Capture the cell that displays the provided text and extract its [X, Y] central coordinate. 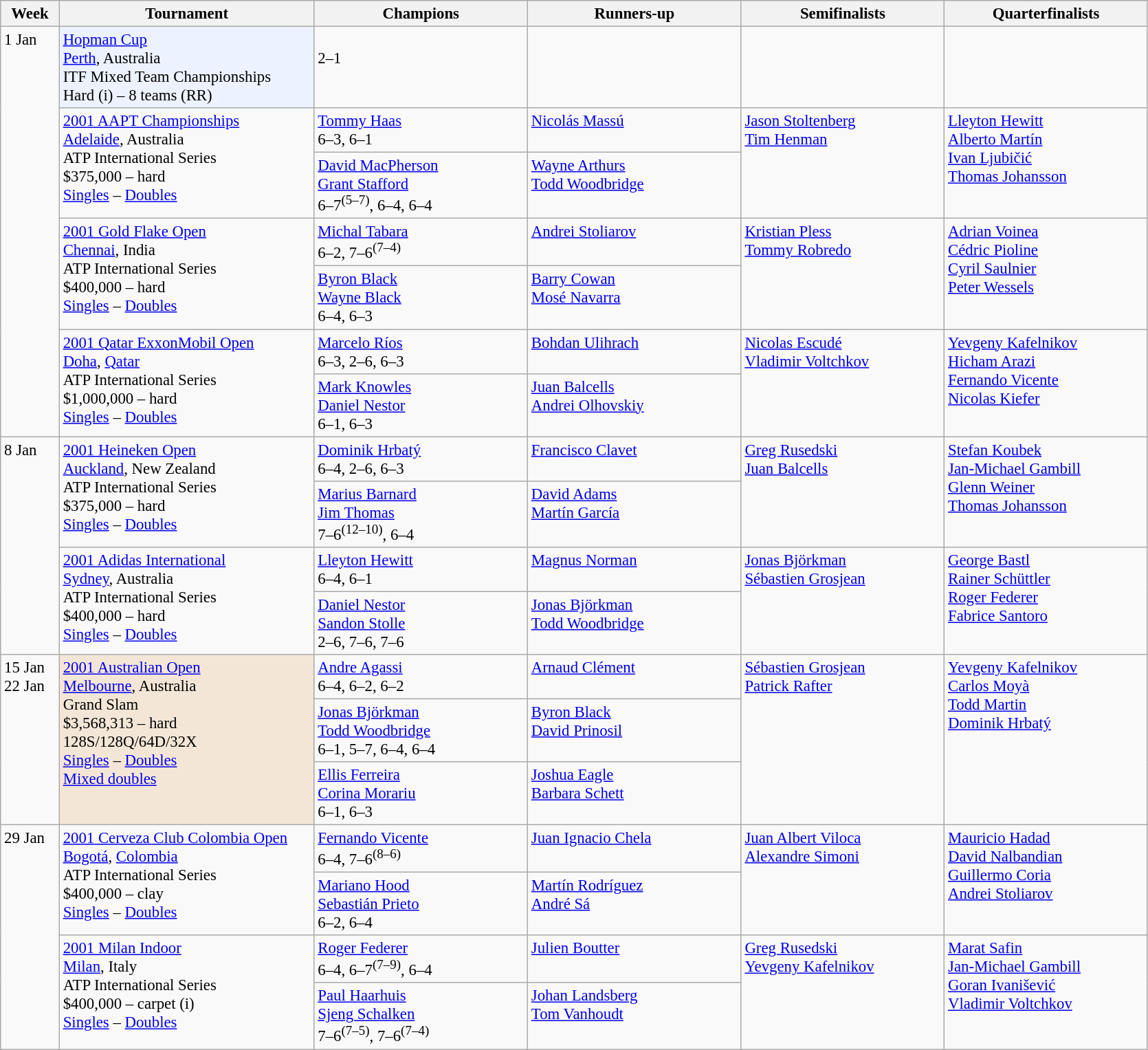
Nicolás Massú [635, 131]
Andre Agassi 6–4, 6–2, 6–2 [421, 677]
2001 Milan Indoor Milan, ItalyATP International Series$400,000 – carpet (i) Singles – Doubles [187, 992]
Sébastien Grosjean Patrick Rafter [843, 740]
Greg Rusedski Yevgeny Kafelnikov [843, 992]
David MacPherson Grant Stafford 6–7(5–7), 6–4, 6–4 [421, 186]
Wayne Arthurs Todd Woodbridge [635, 186]
Yevgeny Kafelnikov Hicham Arazi Fernando Vicente Nicolas Kiefer [1046, 383]
Greg Rusedski Juan Balcells [843, 492]
Daniel Nestor Sandon Stolle 2–6, 7–6, 7–6 [421, 623]
Roger Federer 6–4, 6–7(7–9), 6–4 [421, 959]
2–1 [421, 67]
Nicolas Escudé Vladimir Voltchkov [843, 383]
Bohdan Ulihrach [635, 352]
Juan Albert Viloca Alexandre Simoni [843, 880]
Tournament [187, 14]
George Bastl Rainer Schüttler Roger Federer Fabrice Santoro [1046, 601]
Champions [421, 14]
Julien Boutter [635, 959]
Francisco Clavet [635, 459]
Mauricio Hadad David Nalbandian Guillermo Coria Andrei Stoliarov [1046, 880]
2001 Australian Open Melbourne, AustraliaGrand Slam$3,568,313 – hard 128S/128Q/64D/32XSingles – Doubles Mixed doubles [187, 740]
Semifinalists [843, 14]
Byron Black David Prinosil [635, 730]
Jonas Björkman Todd Woodbridge [635, 623]
Marcelo Ríos 6–3, 2–6, 6–3 [421, 352]
Yevgeny Kafelnikov Carlos Moyà Todd Martin Dominik Hrbatý [1046, 740]
Lleyton Hewitt 6–4, 6–1 [421, 569]
Ellis Ferreira Corina Morariu6–1, 6–3 [421, 794]
Mariano Hood Sebastián Prieto 6–2, 6–4 [421, 904]
Jonas Björkman Todd Woodbridge 6–1, 5–7, 6–4, 6–4 [421, 730]
Johan Landsberg Tom Vanhoudt [635, 1016]
2001 Cerveza Club Colombia Open Bogotá, ColombiaATP International Series$400,000 – clay Singles – Doubles [187, 880]
Arnaud Clément [635, 677]
Barry Cowan Mosé Navarra [635, 298]
Marat Safin Jan-Michael Gambill Goran Ivanišević Vladimir Voltchkov [1046, 992]
2001 Heineken Open Auckland, New ZealandATP International Series$375,000 – hard Singles – Doubles [187, 492]
Kristian Pless Tommy Robredo [843, 274]
Quarterfinalists [1046, 14]
Magnus Norman [635, 569]
15 Jan22 Jan [30, 740]
Lleyton Hewitt Alberto Martín Ivan Ljubičić Thomas Johansson [1046, 164]
8 Jan [30, 546]
Hopman CupPerth, AustraliaITF Mixed Team Championships Hard (i) – 8 teams (RR) [187, 67]
Paul Haarhuis Sjeng Schalken 7–6(7–5), 7–6(7–4) [421, 1016]
Juan Balcells Andrei Olhovskiy [635, 405]
2001 AAPT Championships Adelaide, AustraliaATP International Series$375,000 – hard Singles – Doubles [187, 164]
2001 Adidas International Sydney, AustraliaATP International Series$400,000 – hard Singles – Doubles [187, 601]
Fernando Vicente 6–4, 7–6(8–6) [421, 849]
Byron Black Wayne Black 6–4, 6–3 [421, 298]
Dominik Hrbatý 6–4, 2–6, 6–3 [421, 459]
Michal Tabara 6–2, 7–6(7–4) [421, 242]
Juan Ignacio Chela [635, 849]
Martín Rodríguez André Sá [635, 904]
Stefan Koubek Jan-Michael Gambill Glenn Weiner Thomas Johansson [1046, 492]
Jonas Björkman Sébastien Grosjean [843, 601]
Adrian Voinea Cédric Pioline Cyril Saulnier Peter Wessels [1046, 274]
1 Jan [30, 232]
David Adams Martín García [635, 514]
2001 Qatar ExxonMobil Open Doha, QatarATP International Series$1,000,000 – hard Singles – Doubles [187, 383]
Runners-up [635, 14]
29 Jan [30, 937]
Mark Knowles Daniel Nestor 6–1, 6–3 [421, 405]
Marius Barnard Jim Thomas 7–6(12–10), 6–4 [421, 514]
Andrei Stoliarov [635, 242]
Tommy Haas 6–3, 6–1 [421, 131]
2001 Gold Flake Open Chennai, IndiaATP International Series$400,000 – hard Singles – Doubles [187, 274]
Joshua Eagle Barbara Schett [635, 794]
Week [30, 14]
Jason Stoltenberg Tim Henman [843, 164]
